From the cell containing the given text, extract its center point as (X, Y) coordinate. 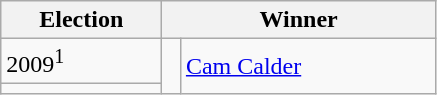
Cam Calder (308, 67)
20091 (82, 62)
Election (82, 20)
Winner (299, 20)
